Identify which cell holds the provided text, then report its [x, y] central coordinate. 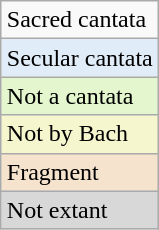
Fragment [80, 172]
Secular cantata [80, 58]
Not extant [80, 210]
Not by Bach [80, 134]
Not a cantata [80, 96]
Sacred cantata [80, 20]
